Locate the cell with the specified text and output its (X, Y) center coordinate. 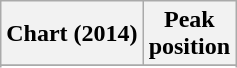
Peakposition (189, 34)
Chart (2014) (72, 34)
